Return the [x, y] coordinate for the center point of the cell that contains the specified text.  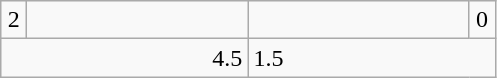
2 [14, 20]
0 [482, 20]
1.5 [372, 58]
4.5 [124, 58]
